Provide the (x, y) coordinate of the cell's center where the given text is located.  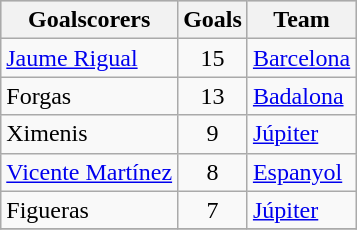
Espanyol (301, 172)
Ximenis (90, 134)
15 (213, 58)
Goalscorers (90, 20)
Jaume Rigual (90, 58)
7 (213, 210)
8 (213, 172)
Figueras (90, 210)
Vicente Martínez (90, 172)
9 (213, 134)
Badalona (301, 96)
13 (213, 96)
Forgas (90, 96)
Barcelona (301, 58)
Goals (213, 20)
Team (301, 20)
